Scan for the cell matching the given text and deliver its (x, y) coordinate at center. 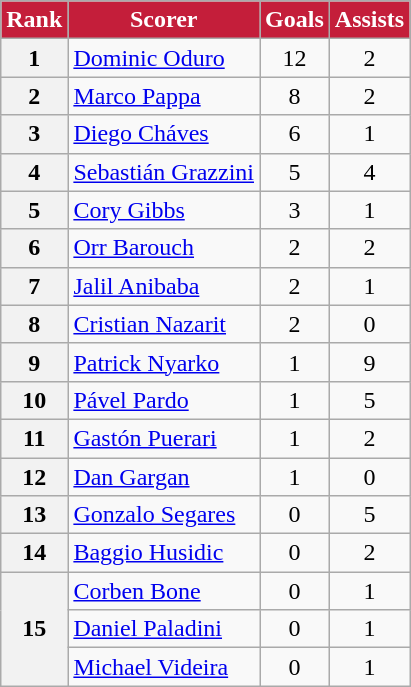
Gonzalo Segares (164, 515)
Daniel Paladini (164, 629)
Patrick Nyarko (164, 362)
Dan Gargan (164, 477)
15 (34, 629)
Cory Gibbs (164, 210)
Cristian Nazarit (164, 324)
Sebastián Grazzini (164, 172)
Pável Pardo (164, 400)
11 (34, 438)
Dominic Oduro (164, 58)
Goals (295, 20)
Orr Barouch (164, 248)
Assists (369, 20)
Gastón Puerari (164, 438)
Marco Pappa (164, 96)
Baggio Husidic (164, 553)
7 (34, 286)
Diego Cháves (164, 134)
Michael Videira (164, 667)
Jalil Anibaba (164, 286)
13 (34, 515)
10 (34, 400)
14 (34, 553)
Corben Bone (164, 591)
Scorer (164, 20)
Rank (34, 20)
